Search for the cell housing the specified text and yield its [x, y] center coordinate. 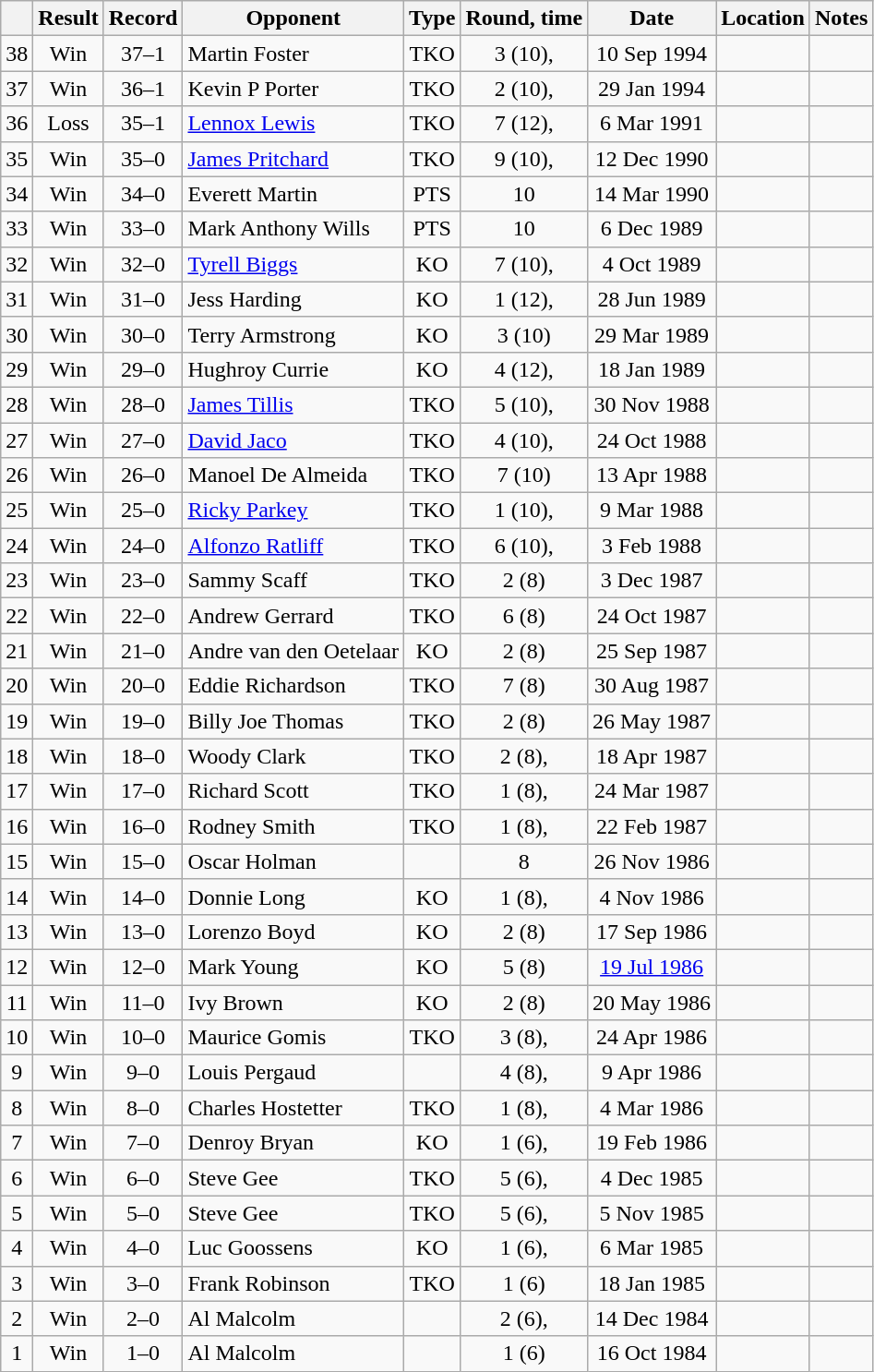
27–0 [143, 440]
Woody Clark [293, 756]
24 Oct 1987 [652, 616]
13 [17, 932]
Sammy Scaff [293, 581]
20 May 1986 [652, 1002]
Louis Pergaud [293, 1073]
24–0 [143, 546]
18–0 [143, 756]
11–0 [143, 1002]
Jess Harding [293, 299]
Ricky Parkey [293, 511]
1 (12), [524, 299]
19 [17, 721]
36–1 [143, 89]
23 [17, 581]
25–0 [143, 511]
Charles Hostetter [293, 1108]
38 [17, 54]
15 [17, 861]
9–0 [143, 1073]
2 [17, 1318]
24 Mar 1987 [652, 791]
21–0 [143, 651]
28 Jun 1989 [652, 299]
18 Apr 1987 [652, 756]
19 Jul 1986 [652, 967]
20–0 [143, 686]
15–0 [143, 861]
6 Mar 1991 [652, 124]
Manoel De Almeida [293, 475]
6 Dec 1989 [652, 229]
12 Dec 1990 [652, 159]
3 (10), [524, 54]
32–0 [143, 264]
17 Sep 1986 [652, 932]
20 [17, 686]
21 [17, 651]
30 Aug 1987 [652, 686]
5 (10), [524, 404]
7–0 [143, 1143]
36 [17, 124]
14 Mar 1990 [652, 194]
10–0 [143, 1038]
37 [17, 89]
Hughroy Currie [293, 369]
Denroy Bryan [293, 1143]
11 [17, 1002]
29–0 [143, 369]
Date [652, 18]
3 Feb 1988 [652, 546]
3 [17, 1283]
22 Feb 1987 [652, 826]
7 (12), [524, 124]
4 Mar 1986 [652, 1108]
6 Mar 1985 [652, 1248]
22–0 [143, 616]
12–0 [143, 967]
28–0 [143, 404]
8–0 [143, 1108]
Round, time [524, 18]
13 Apr 1988 [652, 475]
9 (10), [524, 159]
6 (8) [524, 616]
24 [17, 546]
Oscar Holman [293, 861]
24 Apr 1986 [652, 1038]
Andrew Gerrard [293, 616]
25 [17, 511]
4 Nov 1986 [652, 897]
Loss [68, 124]
1 (10), [524, 511]
4 Oct 1989 [652, 264]
4 (10), [524, 440]
2 (6), [524, 1318]
Type [432, 18]
5 Nov 1985 [652, 1213]
Ivy Brown [293, 1002]
Everett Martin [293, 194]
4 Dec 1985 [652, 1178]
26 [17, 475]
3 (8), [524, 1038]
Luc Goossens [293, 1248]
14 Dec 1984 [652, 1318]
23–0 [143, 581]
Notes [841, 18]
Alfonzo Ratliff [293, 546]
Tyrell Biggs [293, 264]
Martin Foster [293, 54]
16 [17, 826]
31–0 [143, 299]
6 (10), [524, 546]
Eddie Richardson [293, 686]
5–0 [143, 1213]
14–0 [143, 897]
26 Nov 1986 [652, 861]
19–0 [143, 721]
James Tillis [293, 404]
1 [17, 1354]
3–0 [143, 1283]
2 (8), [524, 756]
Terry Armstrong [293, 334]
Mark Anthony Wills [293, 229]
Maurice Gomis [293, 1038]
3 (10) [524, 334]
Opponent [293, 18]
30 [17, 334]
Kevin P Porter [293, 89]
30–0 [143, 334]
16 Oct 1984 [652, 1354]
18 Jan 1985 [652, 1283]
7 (8) [524, 686]
7 (10), [524, 264]
2–0 [143, 1318]
12 [17, 967]
Rodney Smith [293, 826]
25 Sep 1987 [652, 651]
Result [68, 18]
Donnie Long [293, 897]
18 [17, 756]
18 Jan 1989 [652, 369]
4–0 [143, 1248]
5 (8) [524, 967]
30 Nov 1988 [652, 404]
David Jaco [293, 440]
33 [17, 229]
29 Mar 1989 [652, 334]
4 [17, 1248]
17 [17, 791]
34 [17, 194]
22 [17, 616]
1–0 [143, 1354]
3 Dec 1987 [652, 581]
Billy Joe Thomas [293, 721]
Frank Robinson [293, 1283]
35–0 [143, 159]
17–0 [143, 791]
35 [17, 159]
4 (12), [524, 369]
7 [17, 1143]
29 [17, 369]
2 (10), [524, 89]
6 [17, 1178]
7 (10) [524, 475]
Lennox Lewis [293, 124]
Mark Young [293, 967]
Location [763, 18]
Record [143, 18]
35–1 [143, 124]
4 (8), [524, 1073]
26–0 [143, 475]
Andre van den Oetelaar [293, 651]
24 Oct 1988 [652, 440]
Richard Scott [293, 791]
27 [17, 440]
19 Feb 1986 [652, 1143]
9 [17, 1073]
16–0 [143, 826]
28 [17, 404]
34–0 [143, 194]
37–1 [143, 54]
32 [17, 264]
Lorenzo Boyd [293, 932]
26 May 1987 [652, 721]
9 Apr 1986 [652, 1073]
33–0 [143, 229]
James Pritchard [293, 159]
6–0 [143, 1178]
9 Mar 1988 [652, 511]
14 [17, 897]
13–0 [143, 932]
10 Sep 1994 [652, 54]
29 Jan 1994 [652, 89]
5 [17, 1213]
31 [17, 299]
